Determine the [x, y] coordinate at the center of the cell enclosing the given text.  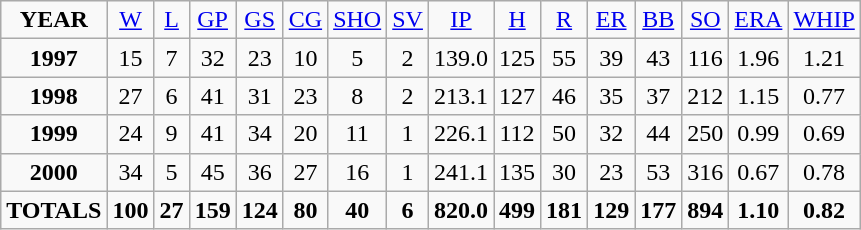
YEAR [54, 20]
W [130, 20]
1998 [54, 96]
316 [706, 172]
7 [172, 58]
1.10 [758, 210]
125 [518, 58]
0.99 [758, 134]
SO [706, 20]
35 [612, 96]
39 [612, 58]
20 [305, 134]
WHIP [824, 20]
1997 [54, 58]
1.96 [758, 58]
0.77 [824, 96]
9 [172, 134]
TOTALS [54, 210]
139.0 [460, 58]
226.1 [460, 134]
820.0 [460, 210]
40 [358, 210]
SHO [358, 20]
46 [564, 96]
44 [658, 134]
129 [612, 210]
0.69 [824, 134]
GS [260, 20]
BB [658, 20]
SV [408, 20]
H [518, 20]
112 [518, 134]
894 [706, 210]
50 [564, 134]
36 [260, 172]
1999 [54, 134]
CG [305, 20]
45 [212, 172]
30 [564, 172]
16 [358, 172]
L [172, 20]
2000 [54, 172]
212 [706, 96]
43 [658, 58]
250 [706, 134]
241.1 [460, 172]
0.67 [758, 172]
124 [260, 210]
159 [212, 210]
116 [706, 58]
0.78 [824, 172]
0.82 [824, 210]
1.15 [758, 96]
11 [358, 134]
55 [564, 58]
213.1 [460, 96]
100 [130, 210]
IP [460, 20]
ER [612, 20]
53 [658, 172]
37 [658, 96]
R [564, 20]
8 [358, 96]
127 [518, 96]
181 [564, 210]
177 [658, 210]
499 [518, 210]
GP [212, 20]
15 [130, 58]
80 [305, 210]
ERA [758, 20]
31 [260, 96]
1.21 [824, 58]
135 [518, 172]
24 [130, 134]
10 [305, 58]
